Output the (X, Y) coordinate of the center of the cell containing the given text.  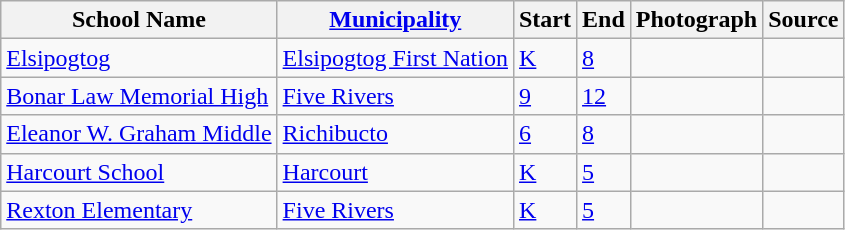
Harcourt School (139, 172)
Bonar Law Memorial High (139, 96)
Eleanor W. Graham Middle (139, 134)
Elsipogtog First Nation (395, 58)
12 (604, 96)
Photograph (696, 20)
Rexton Elementary (139, 210)
Municipality (395, 20)
School Name (139, 20)
Harcourt (395, 172)
6 (544, 134)
Elsipogtog (139, 58)
9 (544, 96)
Richibucto (395, 134)
End (604, 20)
Start (544, 20)
Source (804, 20)
